Output the (x, y) coordinate of the center of the cell containing the given text.  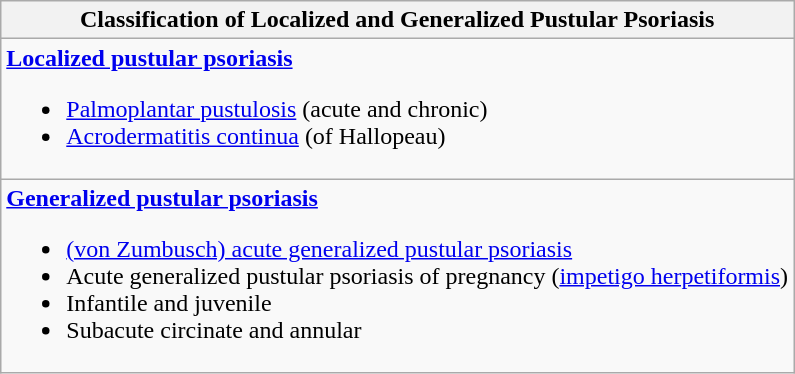
Localized pustular psoriasisPalmoplantar pustulosis (acute and chronic)Acrodermatitis continua (of Hallopeau) (398, 109)
Classification of Localized and Generalized Pustular Psoriasis (398, 20)
